Search for the cell housing the specified text and yield its (x, y) center coordinate. 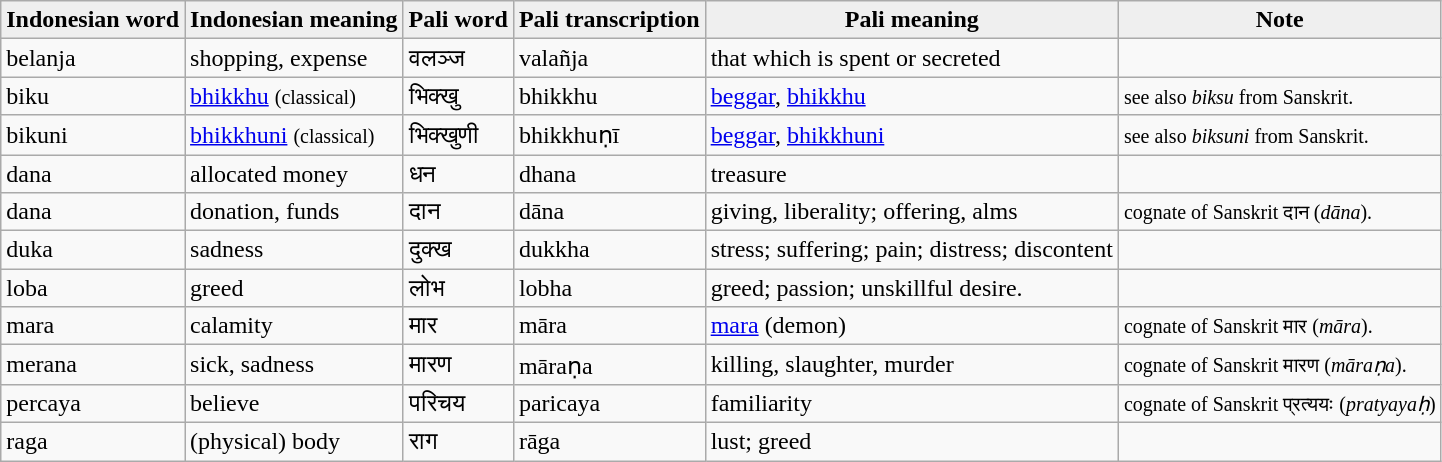
dukkha (609, 250)
वलञ्ज (458, 58)
calamity (294, 326)
bhikkhuni (classical) (294, 135)
Pali word (458, 20)
मार (458, 326)
Pali meaning (912, 20)
familiarity (912, 403)
that which is spent or secreted (912, 58)
shopping, expense (294, 58)
Indonesian meaning (294, 20)
cognate of Sanskrit प्रत्ययः (pratyayaḥ) (1280, 403)
raga (93, 441)
Pali transcription (609, 20)
भिक्खु (458, 96)
sadness (294, 250)
treasure (912, 173)
paricaya (609, 403)
cognate of Sanskrit दान (dāna). (1280, 212)
लोभ (458, 288)
belanja (93, 58)
beggar, bhikkhu (912, 96)
stress; suffering; pain; distress; discontent (912, 250)
राग (458, 441)
bhikkhu (609, 96)
valañja (609, 58)
believe (294, 403)
lobha (609, 288)
bikuni (93, 135)
mara (93, 326)
māraṇa (609, 365)
दान (458, 212)
Note (1280, 20)
see also biksuni from Sanskrit. (1280, 135)
greed; passion; unskillful desire. (912, 288)
donation, funds (294, 212)
giving, liberality; offering, alms (912, 212)
allocated money (294, 173)
bhikkhu (classical) (294, 96)
परिचय (458, 403)
भिक्खुणी (458, 135)
दुक्ख (458, 250)
killing, slaughter, murder (912, 365)
greed (294, 288)
rāga (609, 441)
dhana (609, 173)
duka (93, 250)
(physical) body (294, 441)
cognate of Sanskrit मारण (māraṇa). (1280, 365)
biku (93, 96)
lust; greed (912, 441)
merana (93, 365)
see also biksu from Sanskrit. (1280, 96)
धन (458, 173)
percaya (93, 403)
cognate of Sanskrit मार (māra). (1280, 326)
bhikkhuṇī (609, 135)
mara (demon) (912, 326)
beggar, bhikkhuni (912, 135)
loba (93, 288)
Indonesian word (93, 20)
मारण (458, 365)
māra (609, 326)
dāna (609, 212)
sick, sadness (294, 365)
